Search for the cell housing the specified text and yield its [X, Y] center coordinate. 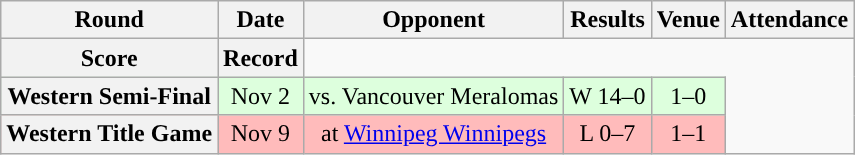
Western Semi-Final [110, 96]
Nov 2 [261, 96]
Western Title Game [110, 134]
Venue [688, 20]
Results [608, 20]
1–0 [688, 96]
Record [261, 58]
Attendance [789, 20]
L 0–7 [608, 134]
Round [110, 20]
1–1 [688, 134]
W 14–0 [608, 96]
Score [110, 58]
vs. Vancouver Meralomas [434, 96]
Nov 9 [261, 134]
at Winnipeg Winnipegs [434, 134]
Opponent [434, 20]
Date [261, 20]
